Detect which cell encompasses the target text, then output its (x, y) center coordinate. 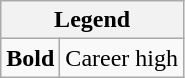
Bold (30, 58)
Legend (92, 20)
Career high (122, 58)
